Capture the cell that displays the provided text and extract its [x, y] central coordinate. 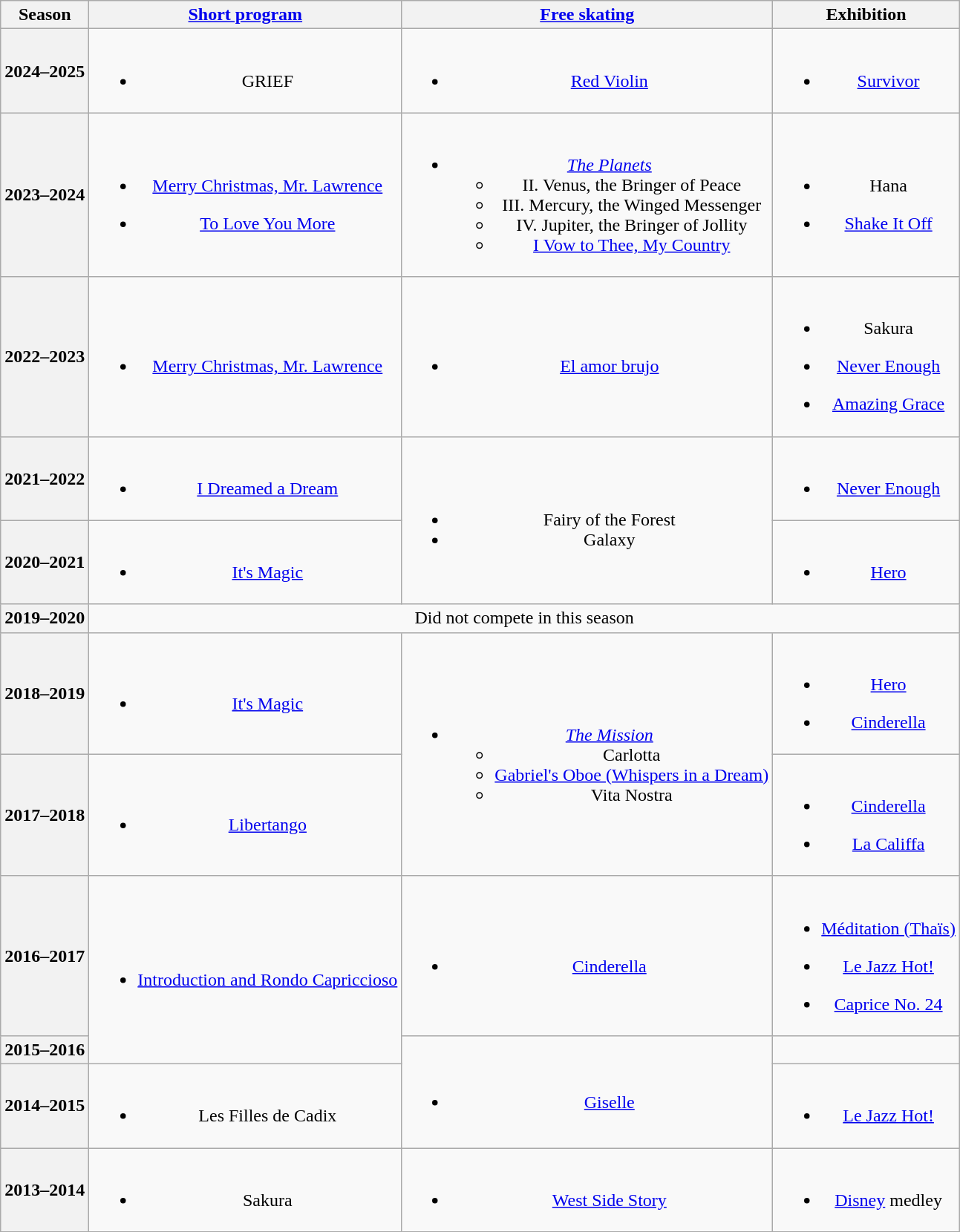
Les Filles de Cadix [245, 1106]
Survivor [866, 71]
I Dreamed a Dream [245, 478]
Sakura Never Enough Amazing Grace [866, 356]
2014–2015 [45, 1106]
2015–2016 [45, 1049]
Never Enough [866, 478]
Disney medley [866, 1189]
2021–2022 [45, 478]
2016–2017 [45, 956]
Did not compete in this season [524, 618]
2018–2019 [45, 693]
GRIEF [245, 71]
2022–2023 [45, 356]
Méditation (Thaïs) Le Jazz Hot! Caprice No. 24 [866, 956]
The PlanetsII. Venus, the Bringer of PeaceIII. Mercury, the Winged MessengerIV. Jupiter, the Bringer of Jollity I Vow to Thee, My Country [587, 194]
Hana Shake It Off [866, 194]
Merry Christmas, Mr. Lawrence [245, 356]
Merry Christmas, Mr. Lawrence To Love You More [245, 194]
Sakura [245, 1189]
2024–2025 [45, 71]
Libertango [245, 815]
HeroCinderella [866, 693]
Cinderella [587, 956]
Exhibition [866, 15]
2023–2024 [45, 194]
Free skating [587, 15]
2013–2014 [45, 1189]
West Side Story [587, 1189]
Giselle [587, 1091]
Season [45, 15]
Red Violin [587, 71]
Hero [866, 563]
2017–2018 [45, 815]
Introduction and Rondo Capriccioso [245, 969]
Short program [245, 15]
Fairy of the ForestGalaxy [587, 520]
Cinderella La Califfa [866, 815]
2019–2020 [45, 618]
El amor brujo [587, 356]
The MissionCarlottaGabriel's Oboe (Whispers in a Dream) Vita Nostra [587, 754]
Le Jazz Hot! [866, 1106]
2020–2021 [45, 563]
